Search for the cell housing the specified text and yield its (x, y) center coordinate. 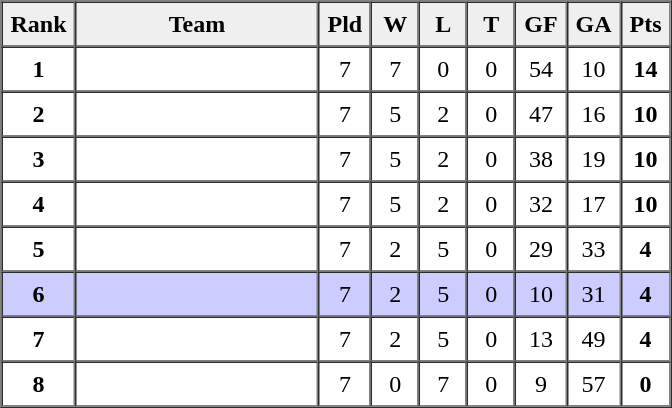
6 (39, 294)
GA (594, 24)
GF (540, 24)
Rank (39, 24)
54 (540, 68)
Team (198, 24)
17 (594, 204)
47 (540, 114)
9 (540, 384)
T (491, 24)
29 (540, 248)
3 (39, 158)
57 (594, 384)
16 (594, 114)
19 (594, 158)
8 (39, 384)
31 (594, 294)
L (443, 24)
Pld (346, 24)
49 (594, 338)
13 (540, 338)
33 (594, 248)
38 (540, 158)
Pts (646, 24)
W (395, 24)
32 (540, 204)
1 (39, 68)
14 (646, 68)
